Search for the cell housing the specified text and yield its (x, y) center coordinate. 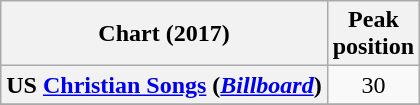
Chart (2017) (164, 34)
30 (373, 85)
Peakposition (373, 34)
US Christian Songs (Billboard) (164, 85)
